Find where the given text appears and provide that cell's center as [X, Y] coordinate. 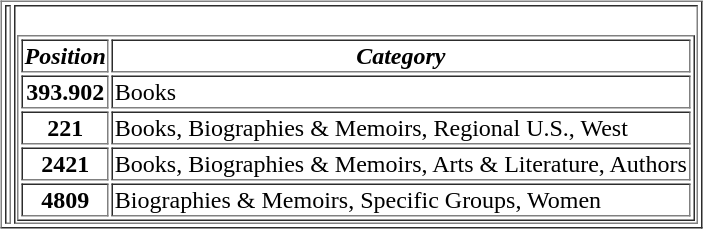
2421 [66, 164]
393.902 [66, 92]
4809 [66, 200]
Books, Biographies & Memoirs, Arts & Literature, Authors [401, 164]
Books, Biographies & Memoirs, Regional U.S., West [401, 128]
Category [401, 56]
221 [66, 128]
Books [401, 92]
Biographies & Memoirs, Specific Groups, Women [401, 200]
Position [66, 56]
